Locate the cell with the specified text and output its [x, y] center coordinate. 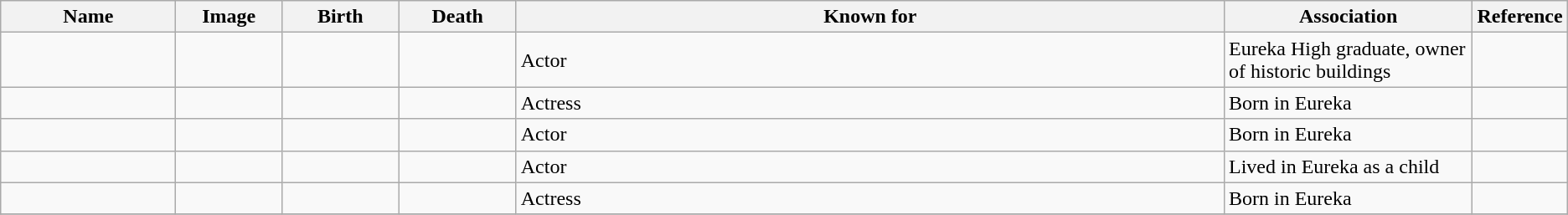
Known for [869, 17]
Reference [1519, 17]
Death [457, 17]
Association [1348, 17]
Birth [340, 17]
Name [89, 17]
Image [230, 17]
Lived in Eureka as a child [1348, 166]
Eureka High graduate, owner of historic buildings [1348, 60]
